Find where the given text appears and provide that cell's center as (X, Y) coordinate. 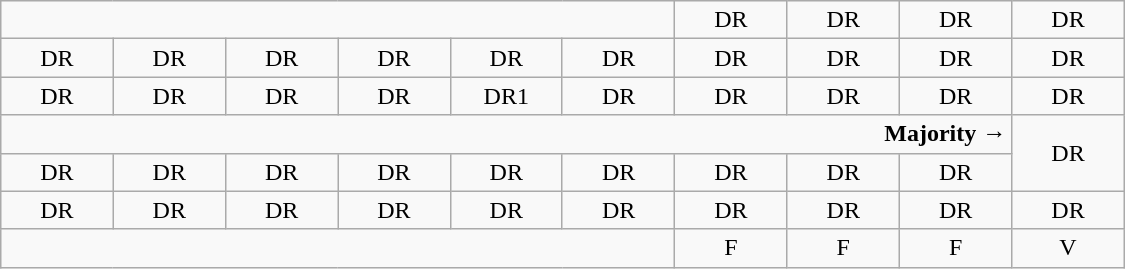
Majority → (506, 134)
DR1 (506, 96)
V (1068, 248)
